Search for the cell housing the specified text and yield its (X, Y) center coordinate. 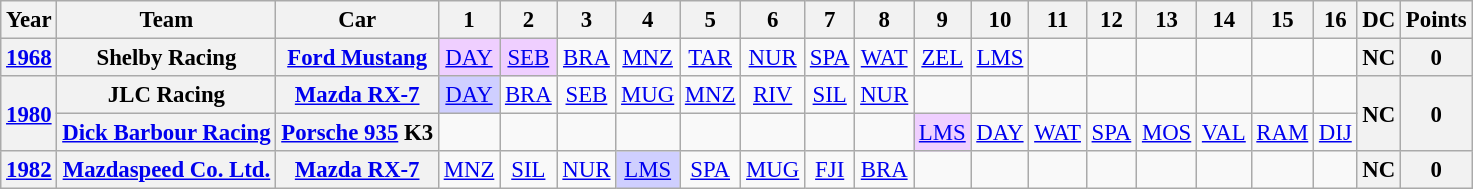
5 (710, 20)
10 (1000, 20)
16 (1336, 20)
6 (773, 20)
14 (1224, 20)
Ford Mustang (357, 58)
Shelby Racing (166, 58)
12 (1111, 20)
1 (468, 20)
Dick Barbour Racing (166, 133)
1980 (29, 114)
DC (1379, 20)
RAM (1282, 133)
Porsche 935 K3 (357, 133)
FJI (830, 170)
1982 (29, 170)
11 (1058, 20)
Mazdaspeed Co. Ltd. (166, 170)
TAR (710, 58)
Car (357, 20)
MOS (1167, 133)
1968 (29, 58)
Team (166, 20)
9 (942, 20)
JLC Racing (166, 95)
2 (528, 20)
Points (1436, 20)
8 (884, 20)
ZEL (942, 58)
13 (1167, 20)
15 (1282, 20)
7 (830, 20)
RIV (773, 95)
Year (29, 20)
VAL (1224, 133)
3 (586, 20)
DIJ (1336, 133)
4 (648, 20)
